From the cell containing the given text, extract its center point as [x, y] coordinate. 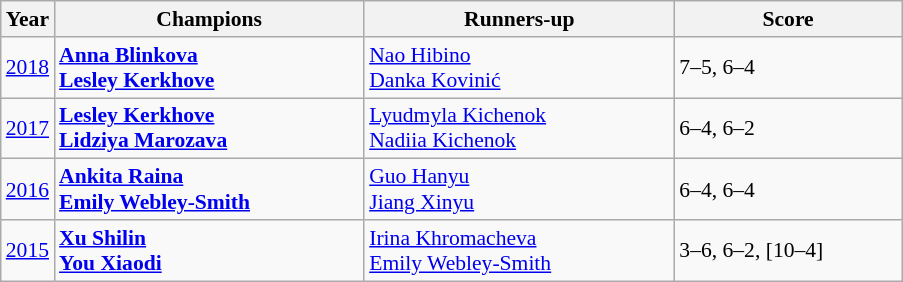
Runners-up [519, 19]
3–6, 6–2, [10–4] [788, 250]
2017 [28, 128]
Anna Blinkova Lesley Kerkhove [209, 68]
Irina Khromacheva Emily Webley-Smith [519, 250]
6–4, 6–4 [788, 190]
2016 [28, 190]
7–5, 6–4 [788, 68]
Champions [209, 19]
Lesley Kerkhove Lidziya Marozava [209, 128]
Ankita Raina Emily Webley-Smith [209, 190]
Score [788, 19]
Nao Hibino Danka Kovinić [519, 68]
Guo Hanyu Jiang Xinyu [519, 190]
6–4, 6–2 [788, 128]
Lyudmyla Kichenok Nadiia Kichenok [519, 128]
2015 [28, 250]
Year [28, 19]
2018 [28, 68]
Xu Shilin You Xiaodi [209, 250]
